Return [X, Y] of the center of cell containing provided text 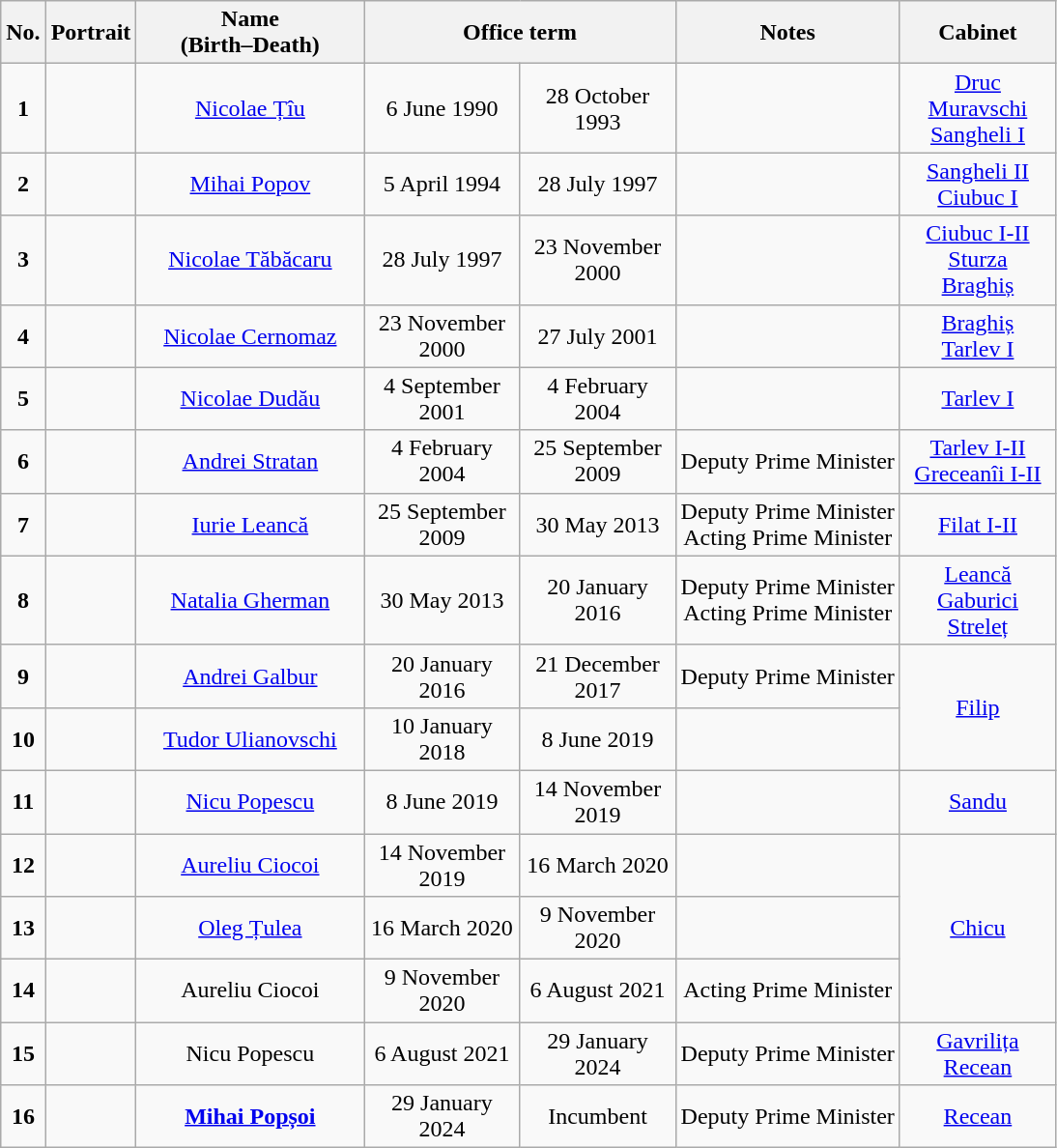
No. [23, 33]
9 [23, 676]
Office term [520, 33]
28 October 1993 [597, 108]
GavrilițaRecean [978, 1053]
Mihai Popov [250, 184]
Sandu [978, 802]
Natalia Gherman [250, 600]
Nicolae Țîu [250, 108]
LeancăGaburiciStreleț [978, 600]
Tarlev I [978, 398]
Andrei Stratan [250, 462]
4 [23, 336]
Tarlev I-IIGreceanîi I-II [978, 462]
14 [23, 991]
7 [23, 524]
27 July 2001 [597, 336]
Notes [787, 33]
Andrei Galbur [250, 676]
Recean [978, 1117]
4 September 2001 [443, 398]
11 [23, 802]
5 April 1994 [443, 184]
Tudor Ulianovschi [250, 738]
Acting Prime Minister [787, 991]
Nicolae Tăbăcaru [250, 260]
Oleg Țulea [250, 928]
Nicolae Dudău [250, 398]
21 December 2017 [597, 676]
12 [23, 864]
Filip [978, 707]
10 January 2018 [443, 738]
Incumbent [597, 1117]
Iurie Leancă [250, 524]
6 June 1990 [443, 108]
15 [23, 1053]
3 [23, 260]
6 [23, 462]
Nicolae Cernomaz [250, 336]
BraghișTarlev I [978, 336]
Chicu [978, 928]
Ciubuc I-IISturzaBraghiș [978, 260]
16 [23, 1117]
Sangheli IICiubuc I [978, 184]
Mihai Popșoi [250, 1117]
5 [23, 398]
Name(Birth–Death) [250, 33]
10 [23, 738]
DrucMuravschi Sangheli I [978, 108]
Cabinet [978, 33]
13 [23, 928]
Filat I-II [978, 524]
8 [23, 600]
1 [23, 108]
2 [23, 184]
Portrait [91, 33]
